For the text-containing cell, return its midpoint in [x, y] coordinate format. 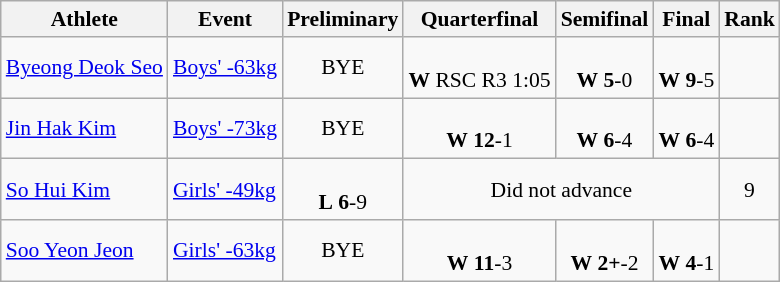
So Hui Kim [84, 190]
Athlete [84, 19]
Quarterfinal [479, 19]
Event [225, 19]
Jin Hak Kim [84, 128]
Did not advance [561, 190]
Final [686, 19]
Rank [750, 19]
Girls' -63kg [225, 250]
Boys' -73kg [225, 128]
W 12-1 [479, 128]
W 4-1 [686, 250]
Semifinal [605, 19]
Preliminary [342, 19]
Girls' -49kg [225, 190]
9 [750, 190]
L 6-9 [342, 190]
W 9-5 [686, 68]
W 2+-2 [605, 250]
Soo Yeon Jeon [84, 250]
Byeong Deok Seo [84, 68]
W 5-0 [605, 68]
W RSC R3 1:05 [479, 68]
W 11-3 [479, 250]
Boys' -63kg [225, 68]
